Search for the cell housing the specified text and yield its [X, Y] center coordinate. 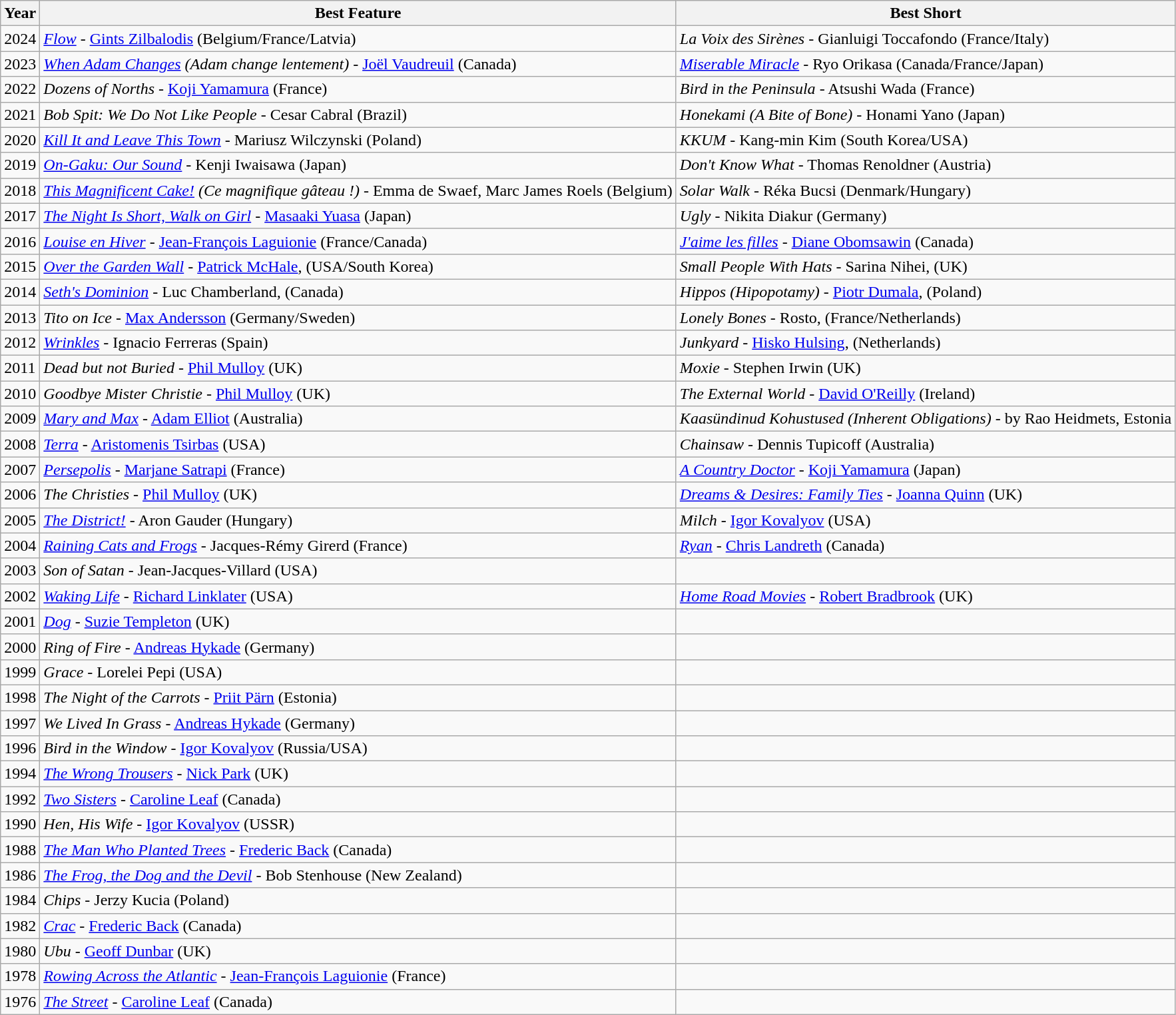
Honekami (A Bite of Bone) - Honami Yano (Japan) [926, 115]
1980 [20, 951]
1976 [20, 1002]
1984 [20, 900]
2011 [20, 368]
KKUM - Kang-min Kim (South Korea/USA) [926, 140]
2000 [20, 647]
2012 [20, 343]
Son of Satan - Jean-Jacques-Villard (USA) [358, 571]
The District! - Aron Gauder (Hungary) [358, 520]
Dead but not Buried - Phil Mulloy (UK) [358, 368]
2019 [20, 165]
2015 [20, 266]
The Night Is Short, Walk on Girl - Masaaki Yuasa (Japan) [358, 216]
Rowing Across the Atlantic - Jean-François Laguionie (France) [358, 976]
La Voix des Sirènes - Gianluigi Toccafondo (France/Italy) [926, 39]
Persepolis - Marjane Satrapi (France) [358, 470]
Goodbye Mister Christie - Phil Mulloy (UK) [358, 394]
2004 [20, 545]
Chainsaw - Dennis Tupicoff (Australia) [926, 444]
Junkyard - Hisko Hulsing, (Netherlands) [926, 343]
Crac - Frederic Back (Canada) [358, 926]
Dreams & Desires: Family Ties - Joanna Quinn (UK) [926, 495]
Home Road Movies - Robert Bradbrook (UK) [926, 596]
The Frog, the Dog and the Devil - Bob Stenhouse (New Zealand) [358, 875]
A Country Doctor - Koji Yamamura (Japan) [926, 470]
1997 [20, 723]
Raining Cats and Frogs - Jacques-Rémy Girerd (France) [358, 545]
2003 [20, 571]
Dog - Suzie Templeton (UK) [358, 621]
1994 [20, 774]
Kaasündinud Kohustused (Inherent Obligations) - by Rao Heidmets, Estonia [926, 419]
Wrinkles - Ignacio Ferreras (Spain) [358, 343]
Milch - Igor Kovalyov (USA) [926, 520]
1999 [20, 672]
On-Gaku: Our Sound - Kenji Iwaisawa (Japan) [358, 165]
2008 [20, 444]
The Christies - Phil Mulloy (UK) [358, 495]
Bird in the Window - Igor Kovalyov (Russia/USA) [358, 749]
2009 [20, 419]
Seth's Dominion - Luc Chamberland, (Canada) [358, 292]
The Night of the Carrots - Priit Pärn (Estonia) [358, 697]
Bob Spit: We Do Not Like People - Cesar Cabral (Brazil) [358, 115]
When Adam Changes (Adam change lentement) - Joël Vaudreuil (Canada) [358, 64]
2017 [20, 216]
2002 [20, 596]
2005 [20, 520]
2007 [20, 470]
1982 [20, 926]
Chips - Jerzy Kucia (Poland) [358, 900]
Lonely Bones - Rosto, (France/Netherlands) [926, 318]
This Magnificent Cake! (Ce magnifique gâteau !) - Emma de Swaef, Marc James Roels (Belgium) [358, 190]
Over the Garden Wall - Patrick McHale, (USA/South Korea) [358, 266]
Terra - Aristomenis Tsirbas (USA) [358, 444]
Grace - Lorelei Pepi (USA) [358, 672]
Waking Life - Richard Linklater (USA) [358, 596]
Small People With Hats - Sarina Nihei, (UK) [926, 266]
Best Short [926, 13]
Flow - Gints Zilbalodis (Belgium/France/Latvia) [358, 39]
Ugly - Nikita Diakur (Germany) [926, 216]
Hen, His Wife - Igor Kovalyov (USSR) [358, 825]
2014 [20, 292]
2024 [20, 39]
1978 [20, 976]
Best Feature [358, 13]
2021 [20, 115]
Ring of Fire - Andreas Hykade (Germany) [358, 647]
Two Sisters - Caroline Leaf (Canada) [358, 799]
2022 [20, 89]
Don't Know What - Thomas Renoldner (Austria) [926, 165]
The Street - Caroline Leaf (Canada) [358, 1002]
2023 [20, 64]
Bird in the Peninsula - Atsushi Wada (France) [926, 89]
2006 [20, 495]
Moxie - Stephen Irwin (UK) [926, 368]
Ubu - Geoff Dunbar (UK) [358, 951]
2010 [20, 394]
1988 [20, 850]
1992 [20, 799]
2018 [20, 190]
The Man Who Planted Trees - Frederic Back (Canada) [358, 850]
Hippos (Hipopotamy) - Piotr Dumala, (Poland) [926, 292]
Solar Walk - Réka Bucsi (Denmark/Hungary) [926, 190]
The Wrong Trousers - Nick Park (UK) [358, 774]
Miserable Miracle - Ryo Orikasa (Canada/France/Japan) [926, 64]
The External World - David O'Reilly (Ireland) [926, 394]
Louise en Hiver - Jean-François Laguionie (France/Canada) [358, 241]
1990 [20, 825]
Mary and Max - Adam Elliot (Australia) [358, 419]
Tito on Ice - Max Andersson (Germany/Sweden) [358, 318]
2013 [20, 318]
1998 [20, 697]
Ryan - Chris Landreth (Canada) [926, 545]
Dozens of Norths - Koji Yamamura (France) [358, 89]
2020 [20, 140]
2016 [20, 241]
1996 [20, 749]
J'aime les filles - Diane Obomsawin (Canada) [926, 241]
1986 [20, 875]
2001 [20, 621]
Kill It and Leave This Town - Mariusz Wilczynski (Poland) [358, 140]
We Lived In Grass - Andreas Hykade (Germany) [358, 723]
Year [20, 13]
